Return the [x, y] coordinate for the center point of the cell that contains the specified text.  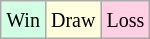
Loss [126, 20]
Win [24, 20]
Draw [72, 20]
